Find where the given text appears and provide that cell's center as [X, Y] coordinate. 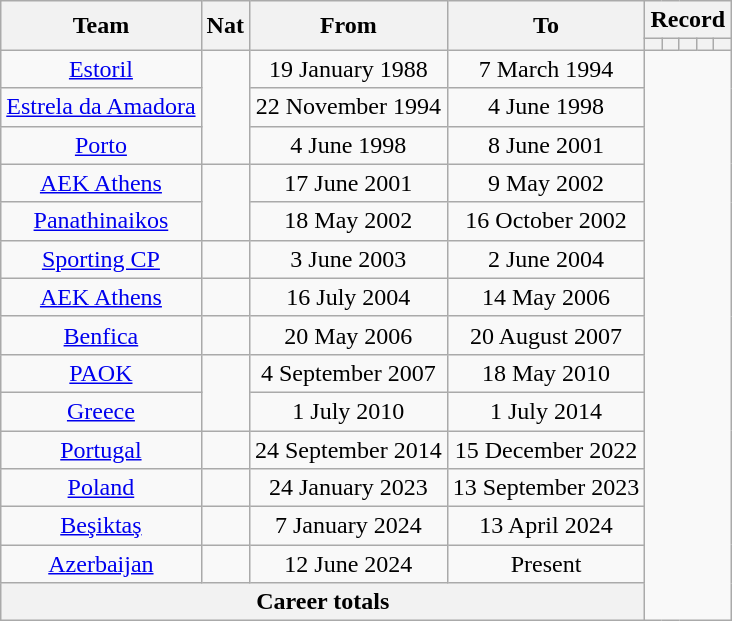
PAOK [101, 373]
1 July 2014 [546, 411]
Greece [101, 411]
Poland [101, 488]
Team [101, 26]
15 December 2022 [546, 449]
12 June 2024 [348, 564]
7 March 1994 [546, 69]
To [546, 26]
18 May 2010 [546, 373]
Present [546, 564]
Estrela da Amadora [101, 107]
Porto [101, 145]
20 May 2006 [348, 335]
Benfica [101, 335]
14 May 2006 [546, 297]
2 June 2004 [546, 259]
22 November 1994 [348, 107]
Record [688, 20]
Azerbaijan [101, 564]
1 July 2010 [348, 411]
20 August 2007 [546, 335]
24 September 2014 [348, 449]
13 September 2023 [546, 488]
16 July 2004 [348, 297]
18 May 2002 [348, 221]
Beşiktaş [101, 526]
3 June 2003 [348, 259]
Panathinaikos [101, 221]
Estoril [101, 69]
19 January 1988 [348, 69]
9 May 2002 [546, 183]
Career totals [323, 602]
7 January 2024 [348, 526]
17 June 2001 [348, 183]
From [348, 26]
16 October 2002 [546, 221]
4 September 2007 [348, 373]
24 January 2023 [348, 488]
Sporting CP [101, 259]
13 April 2024 [546, 526]
Nat [225, 26]
Portugal [101, 449]
8 June 2001 [546, 145]
